Identify which cell holds the provided text, then report its (x, y) central coordinate. 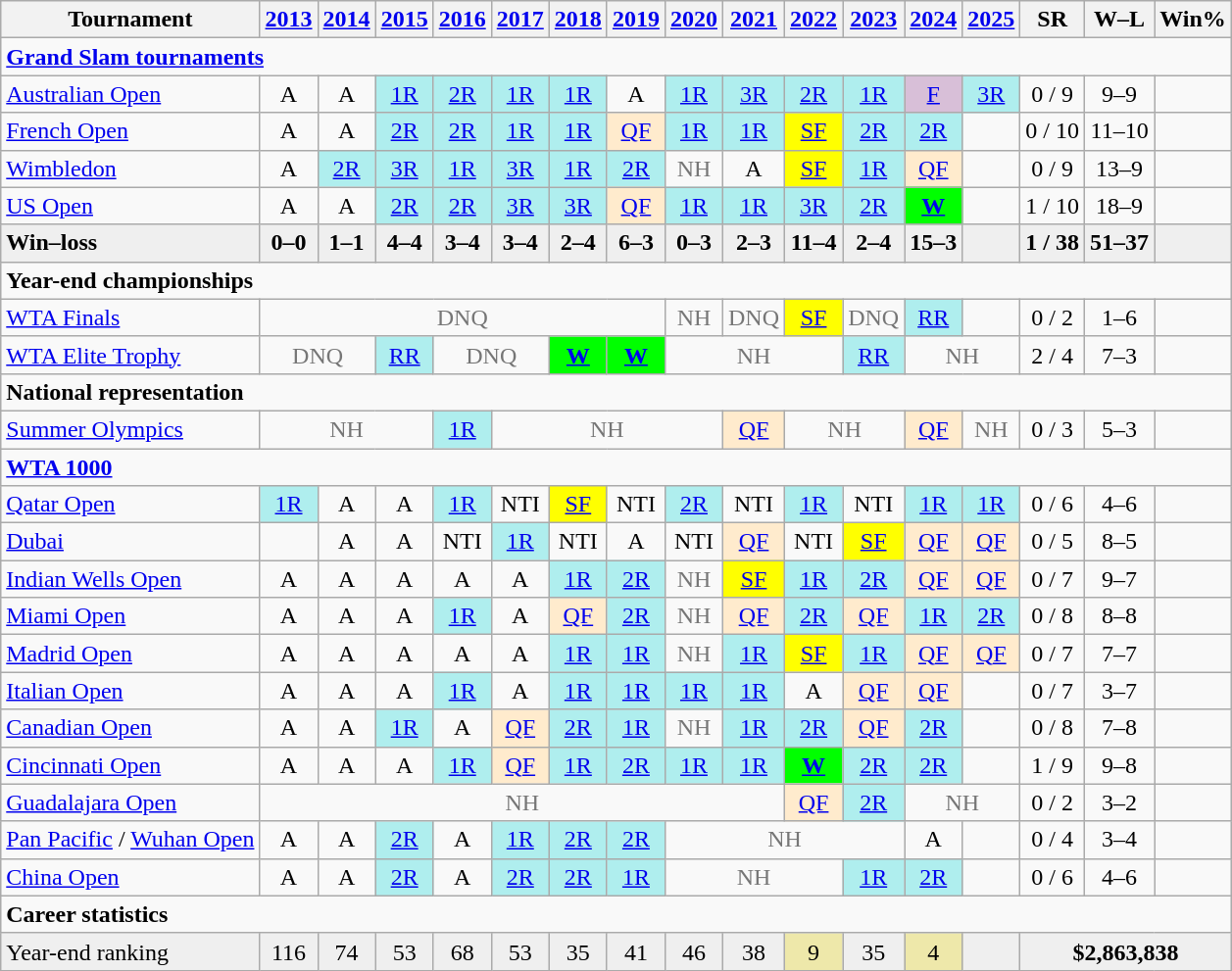
3–2 (1119, 802)
7–8 (1119, 728)
7–3 (1119, 355)
2023 (874, 20)
Guadalajara Open (130, 802)
2025 (992, 20)
0 / 3 (1053, 429)
2021 (755, 20)
2024 (933, 20)
Wimbledon (130, 169)
WTA Finals (130, 317)
Australian Open (130, 94)
18–9 (1119, 206)
41 (635, 951)
Qatar Open (130, 505)
0–3 (694, 243)
51–37 (1119, 243)
Career statistics (616, 914)
2015 (404, 20)
11–4 (813, 243)
2 / 4 (1053, 355)
11–10 (1119, 131)
French Open (130, 131)
China Open (130, 877)
4–4 (404, 243)
1 / 9 (1053, 765)
8–8 (1119, 616)
0 / 4 (1053, 840)
46 (694, 951)
Tournament (130, 20)
WTA 1000 (616, 467)
5–3 (1119, 429)
Pan Pacific / Wuhan Open (130, 840)
US Open (130, 206)
$2,863,838 (1125, 951)
13–9 (1119, 169)
National representation (616, 392)
Summer Olympics (130, 429)
SR (1053, 20)
0 / 10 (1053, 131)
Win–loss (130, 243)
2014 (347, 20)
Italian Open (130, 691)
2018 (578, 20)
Year-end ranking (130, 951)
6–3 (635, 243)
8–5 (1119, 542)
WTA Elite Trophy (130, 355)
116 (288, 951)
9 (813, 951)
2017 (519, 20)
2020 (694, 20)
1 / 38 (1053, 243)
Madrid Open (130, 654)
38 (755, 951)
Grand Slam tournaments (616, 57)
15–3 (933, 243)
Cincinnati Open (130, 765)
74 (347, 951)
3–7 (1119, 691)
1–6 (1119, 317)
2022 (813, 20)
0 / 5 (1053, 542)
9–7 (1119, 579)
W–L (1119, 20)
4 (933, 951)
Indian Wells Open (130, 579)
2013 (288, 20)
1 / 10 (1053, 206)
0–0 (288, 243)
68 (463, 951)
7–7 (1119, 654)
Dubai (130, 542)
F (933, 94)
Miami Open (130, 616)
Win% (1194, 20)
9–9 (1119, 94)
2–3 (755, 243)
9–8 (1119, 765)
2016 (463, 20)
Year-end championships (616, 280)
1–1 (347, 243)
2019 (635, 20)
Canadian Open (130, 728)
